Search for the cell housing the specified text and yield its [x, y] center coordinate. 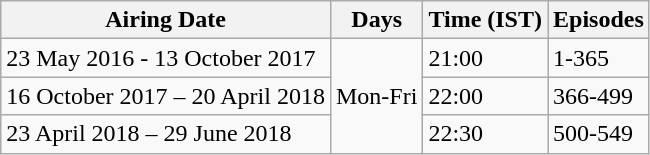
1-365 [599, 58]
16 October 2017 – 20 April 2018 [166, 96]
22:00 [486, 96]
Mon-Fri [376, 96]
21:00 [486, 58]
Episodes [599, 20]
23 April 2018 – 29 June 2018 [166, 134]
500-549 [599, 134]
23 May 2016 - 13 October 2017 [166, 58]
366-499 [599, 96]
Time (IST) [486, 20]
Airing Date [166, 20]
Days [376, 20]
22:30 [486, 134]
